Output the (X, Y) coordinate of the center of the cell containing the given text.  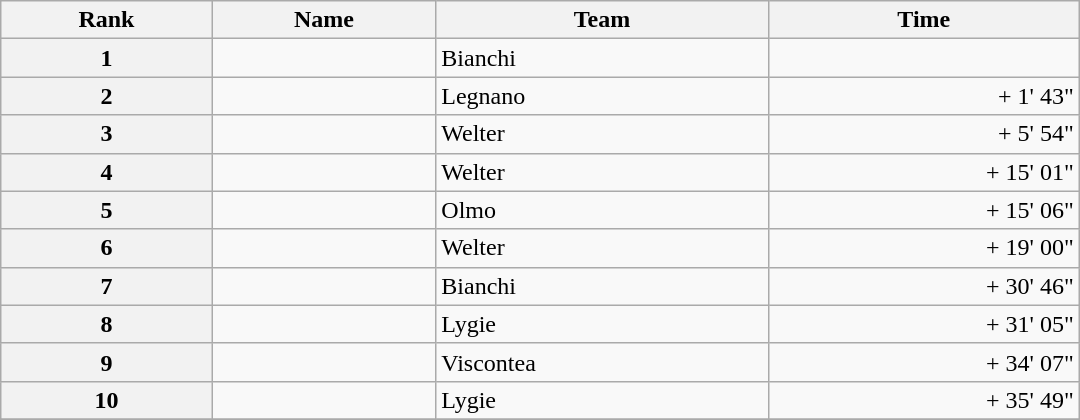
6 (106, 248)
Olmo (602, 210)
+ 30' 46" (924, 286)
+ 19' 00" (924, 248)
+ 35' 49" (924, 400)
10 (106, 400)
2 (106, 96)
+ 1' 43" (924, 96)
Name (324, 20)
Legnano (602, 96)
3 (106, 134)
1 (106, 58)
+ 34' 07" (924, 362)
+ 15' 01" (924, 172)
8 (106, 324)
Viscontea (602, 362)
4 (106, 172)
+ 31' 05" (924, 324)
+ 15' 06" (924, 210)
+ 5' 54" (924, 134)
9 (106, 362)
7 (106, 286)
Rank (106, 20)
Team (602, 20)
5 (106, 210)
Time (924, 20)
